From the cell containing the given text, extract its center point as [X, Y] coordinate. 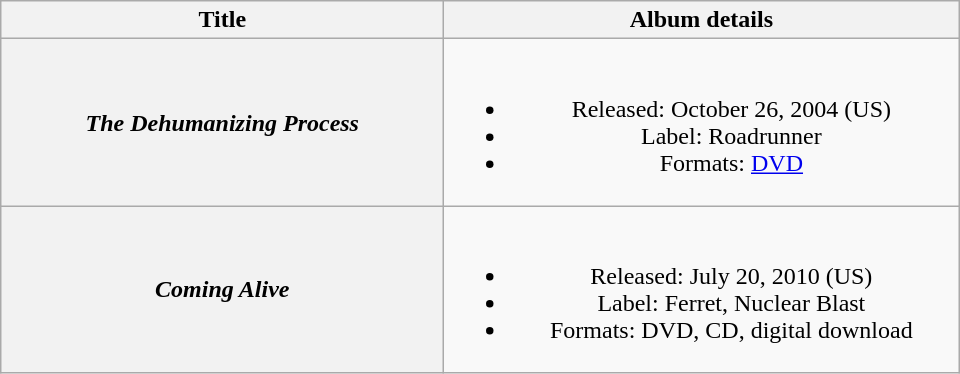
Title [222, 20]
Coming Alive [222, 290]
The Dehumanizing Process [222, 122]
Album details [702, 20]
Released: July 20, 2010 (US)Label: Ferret, Nuclear BlastFormats: DVD, CD, digital download [702, 290]
Released: October 26, 2004 (US)Label: RoadrunnerFormats: DVD [702, 122]
